Find where the given text appears and provide that cell's center as (x, y) coordinate. 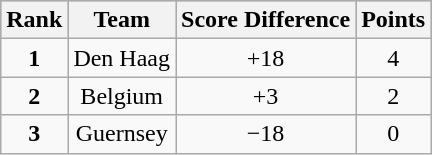
Rank (34, 20)
Guernsey (122, 134)
0 (394, 134)
Team (122, 20)
Points (394, 20)
1 (34, 58)
Score Difference (266, 20)
−18 (266, 134)
+18 (266, 58)
Den Haag (122, 58)
4 (394, 58)
+3 (266, 96)
Belgium (122, 96)
3 (34, 134)
